Search for the cell housing the specified text and yield its (X, Y) center coordinate. 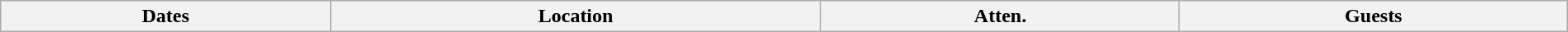
Dates (165, 16)
Location (576, 16)
Atten. (1001, 16)
Guests (1373, 16)
